Locate the cell with the specified text and output its [X, Y] center coordinate. 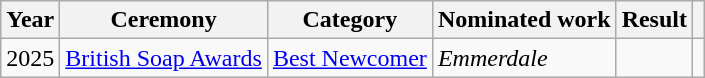
Best Newcomer [350, 58]
Category [350, 20]
Ceremony [164, 20]
Result [654, 20]
Emmerdale [524, 58]
Year [30, 20]
2025 [30, 58]
Nominated work [524, 20]
British Soap Awards [164, 58]
